From the cell containing the given text, extract its center point as (x, y) coordinate. 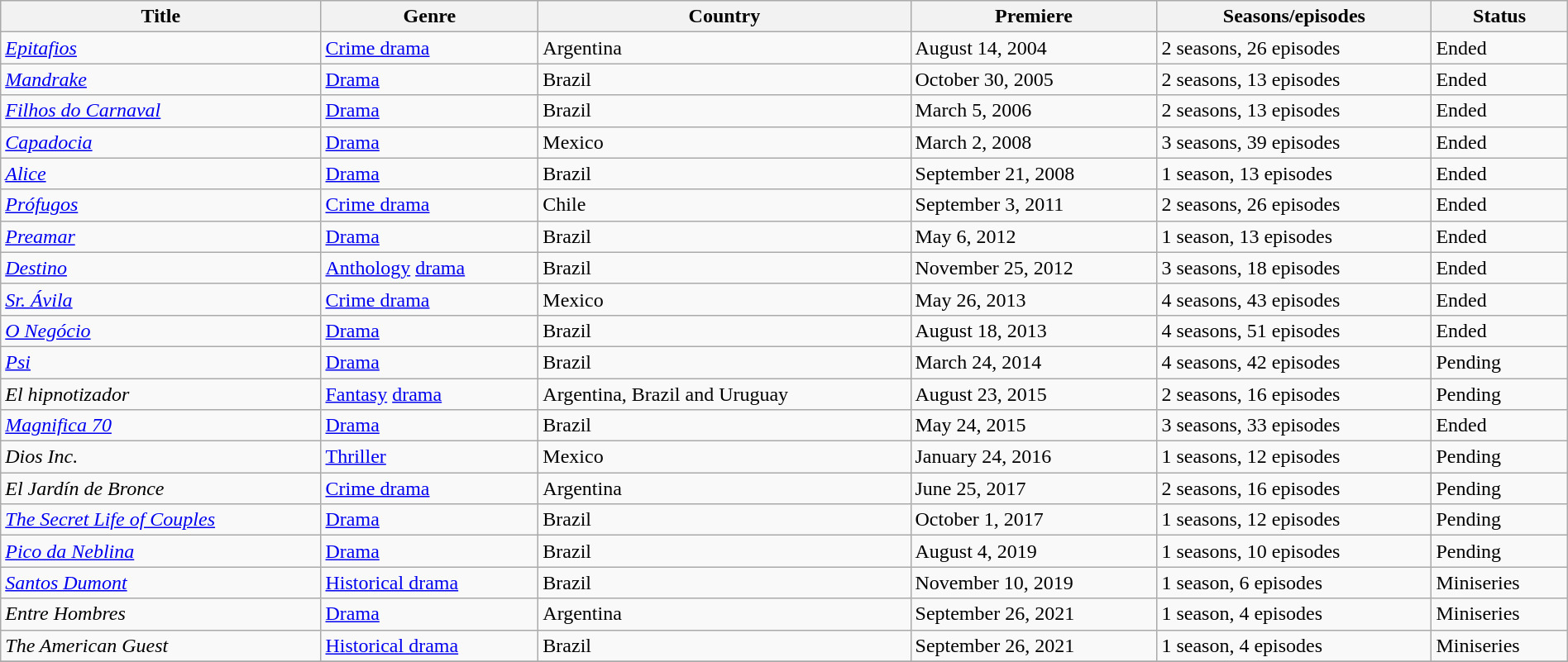
March 2, 2008 (1034, 142)
November 25, 2012 (1034, 268)
Prófugos (160, 205)
Dios Inc. (160, 457)
3 seasons, 33 episodes (1294, 426)
Destino (160, 268)
Sr. Ávila (160, 299)
Psi (160, 362)
Magnifica 70 (160, 426)
January 24, 2016 (1034, 457)
October 30, 2005 (1034, 79)
Title (160, 17)
Preamar (160, 236)
Thriller (430, 457)
August 23, 2015 (1034, 394)
August 4, 2019 (1034, 551)
Anthology drama (430, 268)
El hipnotizador (160, 394)
September 3, 2011 (1034, 205)
1 season, 6 episodes (1294, 583)
October 1, 2017 (1034, 520)
May 6, 2012 (1034, 236)
Fantasy drama (430, 394)
August 18, 2013 (1034, 331)
November 10, 2019 (1034, 583)
March 5, 2006 (1034, 111)
1 seasons, 10 episodes (1294, 551)
Entre Hombres (160, 614)
The Secret Life of Couples (160, 520)
4 seasons, 43 episodes (1294, 299)
May 26, 2013 (1034, 299)
March 24, 2014 (1034, 362)
Pico da Neblina (160, 551)
Seasons/episodes (1294, 17)
Capadocia (160, 142)
Epitafios (160, 48)
4 seasons, 51 episodes (1294, 331)
Argentina, Brazil and Uruguay (724, 394)
El Jardín de Bronce (160, 488)
Santos Dumont (160, 583)
Alice (160, 174)
Chile (724, 205)
4 seasons, 42 episodes (1294, 362)
The American Guest (160, 645)
June 25, 2017 (1034, 488)
3 seasons, 39 episodes (1294, 142)
Mandrake (160, 79)
Genre (430, 17)
Country (724, 17)
Status (1499, 17)
O Negócio (160, 331)
3 seasons, 18 episodes (1294, 268)
May 24, 2015 (1034, 426)
September 21, 2008 (1034, 174)
Premiere (1034, 17)
Filhos do Carnaval (160, 111)
August 14, 2004 (1034, 48)
